Output the [X, Y] coordinate of the center of the cell containing the given text.  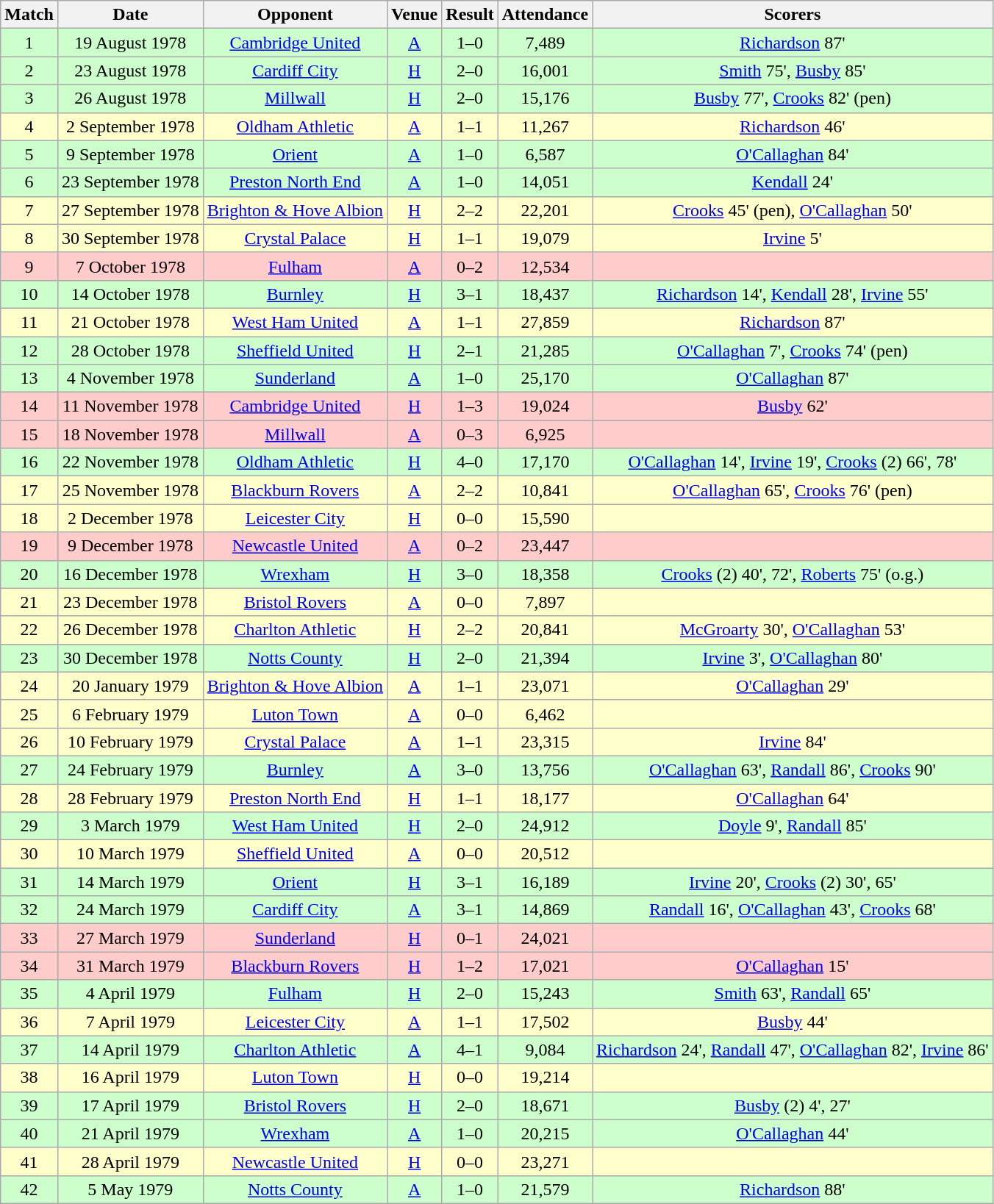
5 May 1979 [130, 1189]
Crooks 45' (pen), O'Callaghan 50' [793, 210]
13 [29, 379]
Irvine 20', Crooks (2) 30', 65' [793, 882]
23,315 [545, 742]
14 March 1979 [130, 882]
18,177 [545, 798]
22 [29, 630]
28 February 1979 [130, 798]
16,189 [545, 882]
14 October 1978 [130, 294]
15,590 [545, 518]
Busby (2) 4', 27' [793, 1106]
42 [29, 1189]
9,084 [545, 1050]
18 [29, 518]
24,912 [545, 826]
Opponent [295, 15]
Doyle 9', Randall 85' [793, 826]
24 [29, 686]
6 February 1979 [130, 714]
21,394 [545, 658]
24 March 1979 [130, 910]
9 September 1978 [130, 154]
20,215 [545, 1133]
27,859 [545, 322]
7 October 1978 [130, 266]
O'Callaghan 65', Crooks 76' (pen) [793, 490]
29 [29, 826]
23,271 [545, 1161]
4–0 [470, 462]
O'Callaghan 87' [793, 379]
16 December 1978 [130, 574]
27 [29, 770]
Richardson 46' [793, 126]
10 March 1979 [130, 854]
15,176 [545, 98]
1–2 [470, 966]
12,534 [545, 266]
Irvine 5' [793, 238]
14 [29, 406]
23,447 [545, 546]
26 December 1978 [130, 630]
17,021 [545, 966]
4–1 [470, 1050]
25 November 1978 [130, 490]
33 [29, 938]
18 November 1978 [130, 434]
1 [29, 43]
3 March 1979 [130, 826]
26 [29, 742]
Crooks (2) 40', 72', Roberts 75' (o.g.) [793, 574]
30 September 1978 [130, 238]
22,201 [545, 210]
6,587 [545, 154]
11,267 [545, 126]
21,285 [545, 351]
7,897 [545, 602]
Venue [415, 15]
2 [29, 71]
32 [29, 910]
19,079 [545, 238]
13,756 [545, 770]
18,358 [545, 574]
20,512 [545, 854]
O'Callaghan 29' [793, 686]
11 [29, 322]
7 [29, 210]
10 [29, 294]
17,170 [545, 462]
10,841 [545, 490]
4 [29, 126]
17,502 [545, 1022]
8 [29, 238]
15,243 [545, 994]
16 April 1979 [130, 1078]
16 [29, 462]
0–1 [470, 938]
18,671 [545, 1106]
15 [29, 434]
Richardson 24', Randall 47', O'Callaghan 82', Irvine 86' [793, 1050]
9 December 1978 [130, 546]
4 April 1979 [130, 994]
31 March 1979 [130, 966]
20,841 [545, 630]
6,462 [545, 714]
5 [29, 154]
12 [29, 351]
11 November 1978 [130, 406]
Date [130, 15]
23 December 1978 [130, 602]
34 [29, 966]
Smith 75', Busby 85' [793, 71]
2 December 1978 [130, 518]
O'Callaghan 84' [793, 154]
0–3 [470, 434]
16,001 [545, 71]
40 [29, 1133]
19 [29, 546]
Irvine 3', O'Callaghan 80' [793, 658]
O'Callaghan 44' [793, 1133]
23 September 1978 [130, 182]
28 [29, 798]
27 September 1978 [130, 210]
1–3 [470, 406]
Busby 44' [793, 1022]
6,925 [545, 434]
24,021 [545, 938]
9 [29, 266]
21,579 [545, 1189]
7 April 1979 [130, 1022]
39 [29, 1106]
Randall 16', O'Callaghan 43', Crooks 68' [793, 910]
14,869 [545, 910]
20 January 1979 [130, 686]
19,214 [545, 1078]
22 November 1978 [130, 462]
Richardson 88' [793, 1189]
24 February 1979 [130, 770]
18,437 [545, 294]
21 October 1978 [130, 322]
O'Callaghan 63', Randall 86', Crooks 90' [793, 770]
3 [29, 98]
14,051 [545, 182]
O'Callaghan 14', Irvine 19', Crooks (2) 66', 78' [793, 462]
4 November 1978 [130, 379]
35 [29, 994]
17 [29, 490]
20 [29, 574]
21 [29, 602]
Result [470, 15]
2 September 1978 [130, 126]
31 [29, 882]
19,024 [545, 406]
36 [29, 1022]
Kendall 24' [793, 182]
10 February 1979 [130, 742]
O'Callaghan 15' [793, 966]
28 April 1979 [130, 1161]
28 October 1978 [130, 351]
6 [29, 182]
30 December 1978 [130, 658]
27 March 1979 [130, 938]
30 [29, 854]
38 [29, 1078]
23 [29, 658]
25,170 [545, 379]
26 August 1978 [130, 98]
Busby 77', Crooks 82' (pen) [793, 98]
14 April 1979 [130, 1050]
O'Callaghan 64' [793, 798]
25 [29, 714]
McGroarty 30', O'Callaghan 53' [793, 630]
37 [29, 1050]
Busby 62' [793, 406]
17 April 1979 [130, 1106]
21 April 1979 [130, 1133]
Smith 63', Randall 65' [793, 994]
41 [29, 1161]
Match [29, 15]
Richardson 14', Kendall 28', Irvine 55' [793, 294]
Attendance [545, 15]
23,071 [545, 686]
Irvine 84' [793, 742]
O'Callaghan 7', Crooks 74' (pen) [793, 351]
7,489 [545, 43]
19 August 1978 [130, 43]
23 August 1978 [130, 71]
2–1 [470, 351]
Scorers [793, 15]
